Determine the (x, y) coordinate at the center of the cell enclosing the given text.  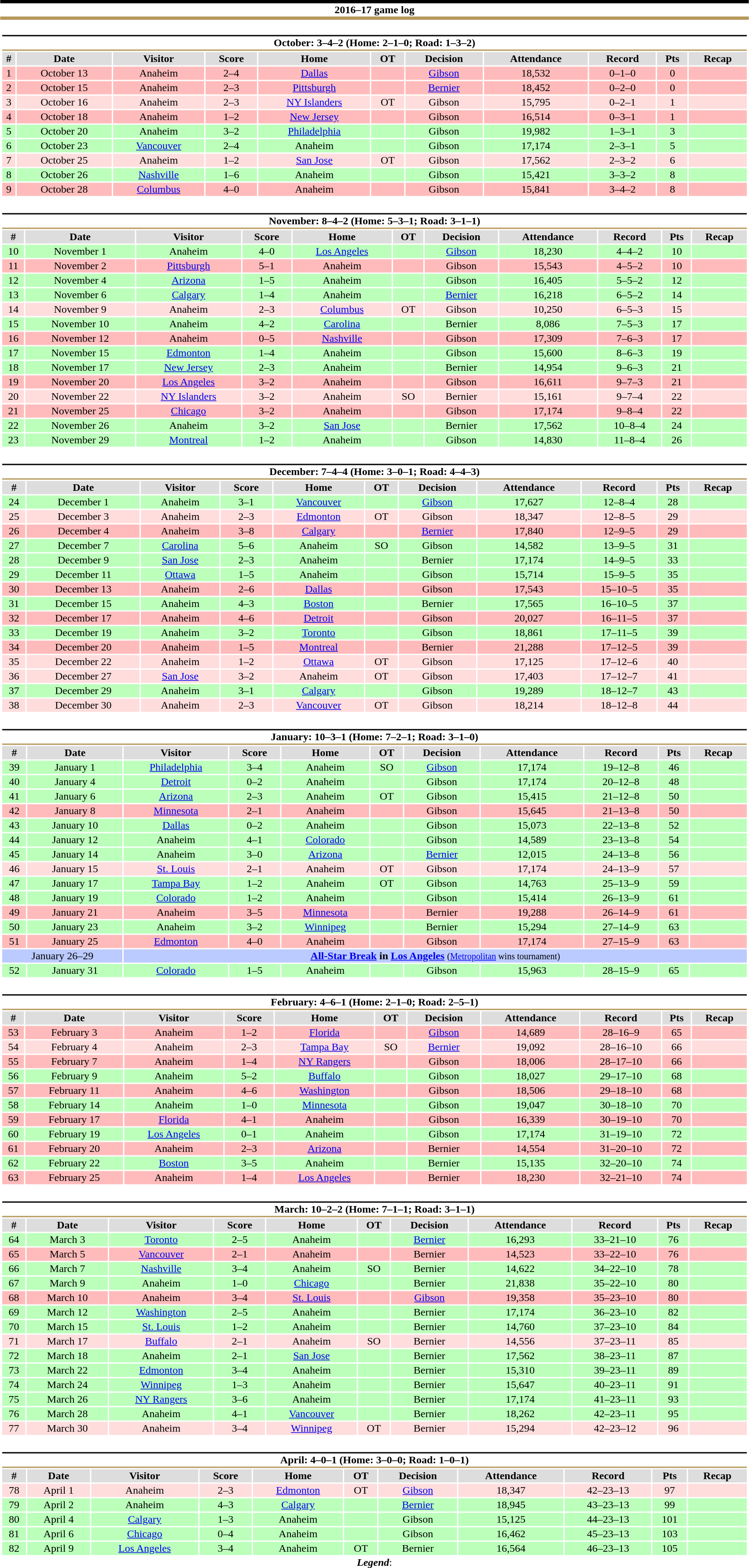
16,462 (511, 1534)
32–21–10 (621, 1177)
27 (14, 546)
5–1 (267, 266)
18,452 (536, 88)
October 15 (64, 88)
71 (14, 1341)
March 24 (68, 1385)
99 (670, 1505)
January 10 (75, 826)
7–5–3 (629, 324)
January 6 (75, 797)
November 22 (80, 396)
38 (14, 705)
36 (14, 676)
December: 7–4–4 (Home: 3–0–1; Road: 4–4–3) (374, 471)
9–6–3 (629, 367)
15,714 (529, 575)
27–14–9 (620, 927)
32 (14, 618)
November 2 (80, 266)
19,289 (529, 691)
18,532 (536, 73)
October 28 (64, 190)
December 30 (84, 705)
87 (673, 1356)
3–0 (254, 855)
March 5 (68, 1254)
March 9 (68, 1283)
36–23–10 (615, 1312)
13 (13, 295)
77 (14, 1428)
January: 10–3–1 (Home: 7–2–1; Road: 3–1–0) (374, 737)
March 18 (68, 1356)
23 (13, 440)
December 11 (84, 575)
34 (14, 647)
18,945 (511, 1505)
18–12–7 (619, 691)
27–15–9 (620, 942)
15,645 (532, 811)
31–19–10 (621, 1134)
17–12–7 (619, 676)
March 7 (68, 1269)
18–12–8 (619, 705)
15,125 (511, 1520)
30–18–10 (621, 1105)
14,760 (520, 1327)
April 9 (59, 1549)
March 3 (68, 1240)
2–3–2 (622, 161)
96 (673, 1428)
November 10 (80, 324)
4–2 (267, 324)
February 14 (74, 1105)
17,125 (529, 662)
12,015 (532, 855)
November 9 (80, 309)
December 13 (84, 589)
October 16 (64, 102)
All-Star Break in Los Angeles (Metropolitan wins tournament) (436, 956)
20–12–8 (620, 782)
March: 10–2–2 (Home: 7–1–1; Road: 3–1–1) (374, 1210)
2016–17 game log (374, 10)
October: 3–4–2 (Home: 2–1–0; Road: 1–3–2) (374, 43)
October 23 (64, 146)
1–6 (231, 175)
16,293 (520, 1240)
40–23–11 (615, 1385)
0–3–1 (622, 117)
16,611 (548, 382)
45–23–13 (608, 1534)
19,288 (532, 913)
16,564 (511, 1549)
15,310 (520, 1370)
47 (14, 884)
15,963 (532, 971)
21–12–8 (620, 797)
March 26 (68, 1399)
April 1 (59, 1491)
3–8 (246, 531)
December 15 (84, 604)
15,161 (548, 396)
February: 4–6–1 (Home: 2–1–0; Road: 2–5–1) (374, 1002)
16,514 (536, 117)
17,840 (529, 531)
December 22 (84, 662)
24–13–9 (620, 869)
December 7 (84, 546)
December 1 (84, 502)
42–23–13 (608, 1491)
January 14 (75, 855)
February 7 (74, 1061)
January 15 (75, 869)
97 (670, 1491)
17,403 (529, 676)
14,589 (532, 840)
81 (14, 1534)
10–8–4 (629, 425)
15,135 (530, 1163)
12–8–4 (619, 502)
18,861 (529, 633)
January 25 (75, 942)
0–2–0 (622, 88)
38–23–11 (615, 1356)
15–9–5 (619, 575)
23–13–8 (620, 840)
10,250 (548, 309)
19,092 (530, 1047)
March 28 (68, 1414)
69 (14, 1312)
March 15 (68, 1327)
October 25 (64, 161)
14,830 (548, 440)
0–1 (249, 1134)
24–13–8 (620, 855)
14,954 (548, 367)
2 (9, 88)
15,543 (548, 266)
15,415 (532, 797)
19,047 (530, 1105)
18,506 (530, 1090)
19,358 (520, 1298)
5–2 (249, 1076)
9–7–4 (629, 396)
December 17 (84, 618)
29–18–10 (621, 1090)
30–19–10 (621, 1119)
8,086 (548, 324)
19,982 (536, 132)
19–12–8 (620, 768)
October 13 (64, 73)
101 (670, 1520)
April 4 (59, 1520)
2–3–1 (622, 146)
20,027 (529, 618)
16 (13, 338)
17,543 (529, 589)
18,006 (530, 1061)
January 21 (75, 913)
November 4 (80, 280)
11–8–4 (629, 440)
17,565 (529, 604)
17,309 (548, 338)
December 27 (84, 676)
5–5–2 (629, 280)
42 (14, 811)
8–6–3 (629, 353)
34–22–10 (615, 1269)
37–23–10 (615, 1327)
3–4–2 (622, 190)
October 18 (64, 117)
January 19 (75, 898)
60 (13, 1134)
17–11–5 (619, 633)
14,556 (520, 1341)
18,262 (520, 1414)
December 19 (84, 633)
35–23–10 (615, 1298)
53 (13, 1032)
14,689 (530, 1032)
15,421 (536, 175)
105 (670, 1549)
16–11–5 (619, 618)
39–23–11 (615, 1370)
46–23–13 (608, 1549)
20 (13, 396)
28–16–9 (621, 1032)
85 (673, 1341)
42–23–12 (615, 1428)
February 17 (74, 1119)
15,841 (536, 190)
9–7–3 (629, 382)
February 20 (74, 1148)
21–13–8 (620, 811)
26–13–9 (620, 898)
30 (14, 589)
64 (14, 1240)
15,600 (548, 353)
February 4 (74, 1047)
December 9 (84, 560)
4–4–2 (629, 251)
November 15 (80, 353)
44–23–13 (608, 1520)
February 3 (74, 1032)
29–17–10 (621, 1076)
43–23–13 (608, 1505)
December 20 (84, 647)
6–5–3 (629, 309)
0–1–0 (622, 73)
33–21–10 (615, 1240)
4 (9, 117)
16,339 (530, 1119)
October 20 (64, 132)
93 (673, 1399)
5–6 (246, 546)
0–4 (225, 1534)
89 (673, 1370)
35–22–10 (615, 1283)
April 2 (59, 1505)
April 6 (59, 1534)
16,405 (548, 280)
January 12 (75, 840)
15–10–5 (619, 589)
25 (14, 517)
13–9–5 (619, 546)
28–15–9 (620, 971)
January 26–29 (62, 956)
January 23 (75, 927)
18,027 (530, 1076)
55 (13, 1061)
21,838 (520, 1283)
November 26 (80, 425)
31–20–10 (621, 1148)
March 22 (68, 1370)
49 (14, 913)
0–5 (267, 338)
March 30 (68, 1428)
73 (14, 1370)
21,288 (529, 647)
January 1 (75, 768)
February 19 (74, 1134)
November 25 (80, 411)
January 8 (75, 811)
January 31 (75, 971)
18 (13, 367)
58 (13, 1105)
18,214 (529, 705)
7–6–3 (629, 338)
51 (14, 942)
3–6 (240, 1399)
15,414 (532, 898)
28–17–10 (621, 1061)
42–23–11 (615, 1414)
October 26 (64, 175)
6–5–2 (629, 295)
32–20–10 (621, 1163)
December 4 (84, 531)
14–9–5 (619, 560)
14,622 (520, 1269)
25–13–9 (620, 884)
February 9 (74, 1076)
22–13–8 (620, 826)
14,554 (530, 1148)
14,523 (520, 1254)
95 (673, 1414)
11 (13, 266)
7 (9, 161)
3–3–2 (622, 175)
November 20 (80, 382)
March 12 (68, 1312)
January 4 (75, 782)
15,647 (520, 1385)
75 (14, 1399)
9–8–4 (629, 411)
December 29 (84, 691)
March 17 (68, 1341)
16,218 (548, 295)
November 6 (80, 295)
12–9–5 (619, 531)
March 10 (68, 1298)
17–12–5 (619, 647)
April: 4–0–1 (Home: 3–0–0; Road: 1–0–1) (374, 1460)
26–14–9 (620, 913)
November 12 (80, 338)
14,582 (529, 546)
14,763 (532, 884)
103 (670, 1534)
November: 8–4–2 (Home: 5–3–1; Road: 3–1–1) (374, 221)
12–8–5 (619, 517)
17–12–6 (619, 662)
9 (9, 190)
November 17 (80, 367)
0–2–1 (622, 102)
79 (14, 1505)
15,073 (532, 826)
November 29 (80, 440)
17,627 (529, 502)
67 (14, 1283)
16–10–5 (619, 604)
4–5–2 (629, 266)
45 (14, 855)
15,795 (536, 102)
February 25 (74, 1177)
2–6 (246, 589)
91 (673, 1385)
28–16–10 (621, 1047)
37–23–11 (615, 1341)
December 3 (84, 517)
62 (13, 1163)
1–3–1 (622, 132)
February 11 (74, 1090)
February 22 (74, 1163)
33–22–10 (615, 1254)
41–23–11 (615, 1399)
January 17 (75, 884)
November 1 (80, 251)
84 (673, 1327)
